For the text-containing cell, return its midpoint in (x, y) coordinate format. 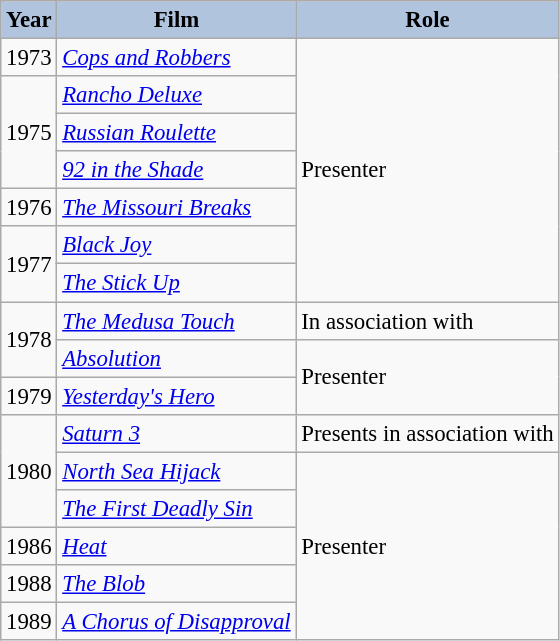
A Chorus of Disapproval (176, 621)
Year (29, 20)
Heat (176, 546)
The Stick Up (176, 283)
Absolution (176, 358)
Yesterday's Hero (176, 396)
1989 (29, 621)
Russian Roulette (176, 133)
Saturn 3 (176, 433)
Role (428, 20)
Rancho Deluxe (176, 95)
1975 (29, 132)
The Missouri Breaks (176, 208)
The Blob (176, 584)
1986 (29, 546)
1980 (29, 470)
Black Joy (176, 245)
Cops and Robbers (176, 58)
1973 (29, 58)
In association with (428, 321)
1977 (29, 264)
North Sea Hijack (176, 471)
Film (176, 20)
1978 (29, 340)
92 in the Shade (176, 170)
1976 (29, 208)
The First Deadly Sin (176, 509)
The Medusa Touch (176, 321)
Presents in association with (428, 433)
1979 (29, 396)
1988 (29, 584)
